Determine the [x, y] coordinate at the center of the cell enclosing the given text.  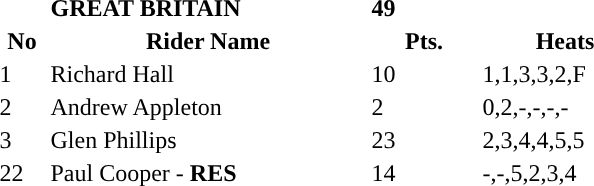
Richard Hall [208, 74]
Glen Phillips [208, 140]
23 [424, 140]
10 [424, 74]
Andrew Appleton [208, 107]
Rider Name [208, 41]
2 [424, 107]
Pts. [424, 41]
